Identify which cell holds the provided text, then report its [X, Y] central coordinate. 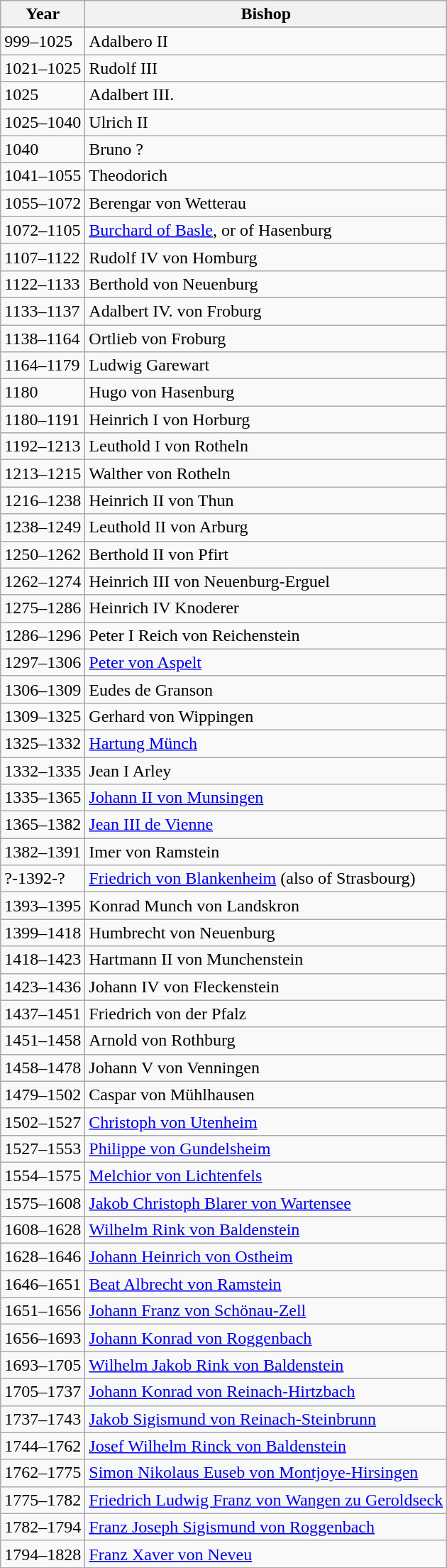
Ludwig Garewart [266, 366]
Gerhard von Wippingen [266, 716]
Berthold von Neuenburg [266, 284]
1451–1458 [43, 1041]
Humbrecht von Neuenburg [266, 933]
1393–1395 [43, 906]
1286–1296 [43, 635]
1262–1274 [43, 581]
Hartung Münch [266, 743]
1306–1309 [43, 689]
1180–1191 [43, 420]
1025 [43, 95]
Hartmann II von Munchenstein [266, 960]
999–1025 [43, 41]
Leuthold II von Arburg [266, 527]
Peter I Reich von Reichenstein [266, 635]
1021–1025 [43, 68]
Burchard of Basle, or of Hasenburg [266, 230]
Walther von Rotheln [266, 473]
Ortlieb von Froburg [266, 339]
Melchior von Lichtenfels [266, 1175]
Johann Heinrich von Ostheim [266, 1257]
Bruno ? [266, 149]
1072–1105 [43, 230]
Franz Xaver von Neveu [266, 1554]
1399–1418 [43, 933]
Christoph von Utenheim [266, 1122]
1216–1238 [43, 500]
Leuthold I von Rotheln [266, 446]
1238–1249 [43, 527]
Johann II von Munsingen [266, 798]
Johann Konrad von Roggenbach [266, 1338]
Eudes de Granson [266, 689]
Peter von Aspelt [266, 662]
1180 [43, 393]
Adalbero II [266, 41]
Friedrich Ludwig Franz von Wangen zu Geroldseck [266, 1500]
1437–1451 [43, 1014]
Beat Albrecht von Ramstein [266, 1284]
Rudolf III [266, 68]
Year [43, 14]
1297–1306 [43, 662]
1744–1762 [43, 1446]
Caspar von Mühlhausen [266, 1095]
1656–1693 [43, 1338]
1527–1553 [43, 1148]
Johann Konrad von Reinach-Hirtzbach [266, 1392]
1138–1164 [43, 339]
Rudolf IV von Homburg [266, 257]
1737–1743 [43, 1419]
Arnold von Rothburg [266, 1041]
1794–1828 [43, 1554]
1325–1332 [43, 743]
1458–1478 [43, 1068]
Jakob Christoph Blarer von Wartensee [266, 1203]
Josef Wilhelm Rinck von Baldenstein [266, 1446]
1782–1794 [43, 1527]
Friedrich von der Pfalz [266, 1014]
1502–1527 [43, 1122]
Friedrich von Blankenheim (also of Strasbourg) [266, 879]
1382–1391 [43, 852]
1041–1055 [43, 176]
Hugo von Hasenburg [266, 393]
1309–1325 [43, 716]
1107–1122 [43, 257]
1575–1608 [43, 1203]
Heinrich IV Knoderer [266, 608]
1418–1423 [43, 960]
Wilhelm Jakob Rink von Baldenstein [266, 1365]
Ulrich II [266, 122]
1705–1737 [43, 1392]
1628–1646 [43, 1257]
Theodorich [266, 176]
1335–1365 [43, 798]
1479–1502 [43, 1095]
1122–1133 [43, 284]
1025–1040 [43, 122]
1055–1072 [43, 203]
Berthold II von Pfirt [266, 554]
Jakob Sigismund von Reinach-Steinbrunn [266, 1419]
Berengar von Wetterau [266, 203]
1040 [43, 149]
1332–1335 [43, 770]
Adalbert III. [266, 95]
Johann V von Venningen [266, 1068]
Wilhelm Rink von Baldenstein [266, 1230]
1608–1628 [43, 1230]
Bishop [266, 14]
1646–1651 [43, 1284]
Simon Nikolaus Euseb von Montjoye-Hirsingen [266, 1473]
1133–1137 [43, 311]
Jean I Arley [266, 770]
Imer von Ramstein [266, 852]
1365–1382 [43, 825]
1192–1213 [43, 446]
Heinrich II von Thun [266, 500]
1423–1436 [43, 987]
Heinrich I von Horburg [266, 420]
Franz Joseph Sigismund von Roggenbach [266, 1527]
1693–1705 [43, 1365]
Konrad Munch von Landskron [266, 906]
Heinrich III von Neuenburg-Erguel [266, 581]
1250–1262 [43, 554]
1554–1575 [43, 1175]
Johann Franz von Schönau-Zell [266, 1311]
1213–1215 [43, 473]
1275–1286 [43, 608]
Adalbert IV. von Froburg [266, 311]
Philippe von Gundelsheim [266, 1148]
Jean III de Vienne [266, 825]
?-1392-? [43, 879]
1762–1775 [43, 1473]
1651–1656 [43, 1311]
1164–1179 [43, 366]
Johann IV von Fleckenstein [266, 987]
1775–1782 [43, 1500]
